Output the [X, Y] coordinate of the center of the cell containing the given text.  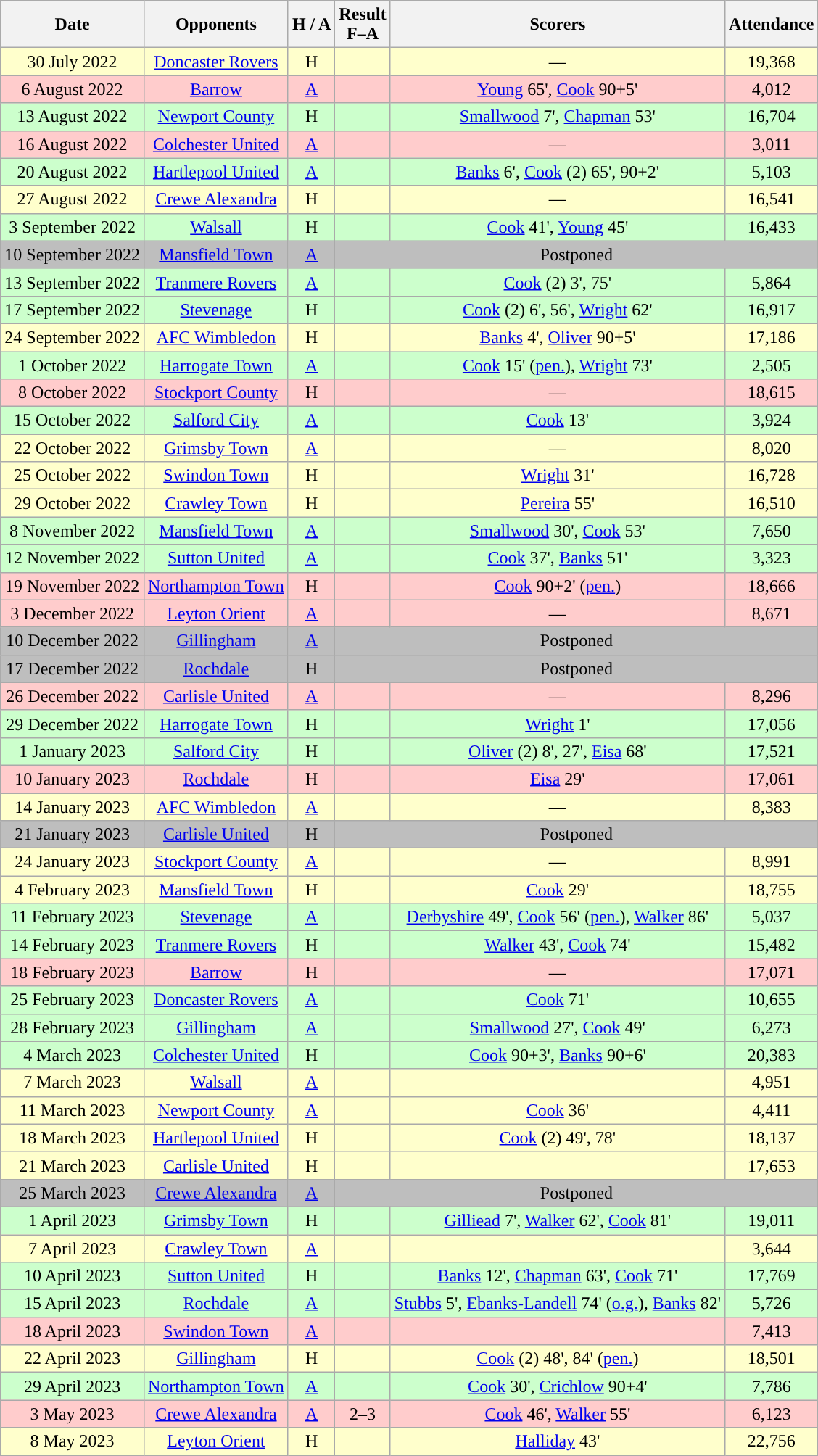
19 November 2022 [73, 586]
14 February 2023 [73, 945]
Cook (2) 6', 56', Wright 62' [557, 310]
17 December 2022 [73, 669]
24 January 2023 [73, 862]
29 December 2022 [73, 724]
Smallwood 27', Cook 49' [557, 1027]
20 August 2022 [73, 172]
8,383 [772, 807]
3,323 [772, 558]
Cook 46', Walker 55' [557, 1414]
18,615 [772, 393]
17,769 [772, 1276]
Eisa 29' [557, 779]
17 September 2022 [73, 310]
26 December 2022 [73, 696]
Oliver (2) 8', 27', Eisa 68' [557, 751]
Cook (2) 48', 84' (pen.) [557, 1359]
10 September 2022 [73, 255]
8,991 [772, 862]
28 February 2023 [73, 1027]
5,726 [772, 1304]
22,756 [772, 1441]
Cook (2) 3', 75' [557, 282]
13 August 2022 [73, 117]
Attendance [772, 25]
4,012 [772, 89]
Cook 29' [557, 890]
3,644 [772, 1248]
7,786 [772, 1386]
22 October 2022 [73, 448]
Pereira 55' [557, 503]
Cook 41', Young 45' [557, 227]
3,924 [772, 421]
10,655 [772, 1000]
5,864 [772, 282]
16,917 [772, 310]
2,505 [772, 365]
16 August 2022 [73, 144]
4 March 2023 [73, 1055]
Stubbs 5', Ebanks-Landell 74' (o.g.), Banks 82' [557, 1304]
Cook 30', Crichlow 90+4' [557, 1386]
25 October 2022 [73, 476]
18 February 2023 [73, 972]
8 May 2023 [73, 1441]
21 March 2023 [73, 1165]
Cook 90+3', Banks 90+6' [557, 1055]
7 April 2023 [73, 1248]
13 September 2022 [73, 282]
16,433 [772, 227]
24 September 2022 [73, 337]
11 February 2023 [73, 917]
11 March 2023 [73, 1110]
Derbyshire 49', Cook 56' (pen.), Walker 86' [557, 917]
30 July 2022 [73, 62]
Cook 13' [557, 421]
6,123 [772, 1414]
Young 65', Cook 90+5' [557, 89]
29 April 2023 [73, 1386]
10 January 2023 [73, 779]
19,368 [772, 62]
8,020 [772, 448]
4,951 [772, 1083]
1 January 2023 [73, 751]
3 May 2023 [73, 1414]
16,541 [772, 199]
15,482 [772, 945]
20,383 [772, 1055]
Scorers [557, 25]
15 April 2023 [73, 1304]
18,501 [772, 1359]
10 April 2023 [73, 1276]
29 October 2022 [73, 503]
H / A [311, 25]
7 March 2023 [73, 1083]
18 March 2023 [73, 1138]
8 October 2022 [73, 393]
Halliday 43' [557, 1441]
17,061 [772, 779]
7,650 [772, 531]
Cook (2) 49', 78' [557, 1138]
1 October 2022 [73, 365]
3 December 2022 [73, 613]
18,755 [772, 890]
14 January 2023 [73, 807]
25 March 2023 [73, 1193]
2–3 [363, 1414]
Opponents [216, 25]
Wright 1' [557, 724]
8 November 2022 [73, 531]
17,056 [772, 724]
17,521 [772, 751]
22 April 2023 [73, 1359]
12 November 2022 [73, 558]
Cook 36' [557, 1110]
27 August 2022 [73, 199]
Cook 71' [557, 1000]
10 December 2022 [73, 641]
16,704 [772, 117]
6 August 2022 [73, 89]
6,273 [772, 1027]
5,037 [772, 917]
Walker 43', Cook 74' [557, 945]
17,071 [772, 972]
4,411 [772, 1110]
16,728 [772, 476]
18,137 [772, 1138]
Smallwood 30', Cook 53' [557, 531]
21 January 2023 [73, 835]
8,671 [772, 613]
Cook 15' (pen.), Wright 73' [557, 365]
17,186 [772, 337]
15 October 2022 [73, 421]
5,103 [772, 172]
1 April 2023 [73, 1220]
19,011 [772, 1220]
3 September 2022 [73, 227]
Banks 6', Cook (2) 65', 90+2' [557, 172]
ResultF–A [363, 25]
4 February 2023 [73, 890]
Date [73, 25]
8,296 [772, 696]
Banks 12', Chapman 63', Cook 71' [557, 1276]
18,666 [772, 586]
25 February 2023 [73, 1000]
16,510 [772, 503]
Smallwood 7', Chapman 53' [557, 117]
17,653 [772, 1165]
Cook 90+2' (pen.) [557, 586]
3,011 [772, 144]
Wright 31' [557, 476]
Cook 37', Banks 51' [557, 558]
7,413 [772, 1331]
Banks 4', Oliver 90+5' [557, 337]
18 April 2023 [73, 1331]
Gilliead 7', Walker 62', Cook 81' [557, 1220]
